Return [x, y] of the center of cell containing provided text 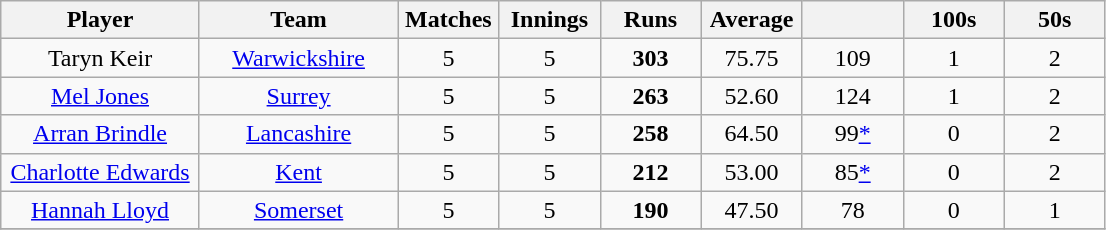
190 [650, 210]
78 [852, 210]
85* [852, 172]
75.75 [752, 58]
64.50 [752, 134]
303 [650, 58]
Average [752, 20]
109 [852, 58]
212 [650, 172]
Hannah Lloyd [100, 210]
258 [650, 134]
Matches [448, 20]
Charlotte Edwards [100, 172]
124 [852, 96]
Team [298, 20]
Taryn Keir [100, 58]
Arran Brindle [100, 134]
47.50 [752, 210]
Warwickshire [298, 58]
50s [1054, 20]
53.00 [752, 172]
Runs [650, 20]
Lancashire [298, 134]
99* [852, 134]
100s [954, 20]
Kent [298, 172]
Innings [550, 20]
Somerset [298, 210]
Mel Jones [100, 96]
Player [100, 20]
263 [650, 96]
52.60 [752, 96]
Surrey [298, 96]
